Identify which cell holds the provided text, then report its (X, Y) central coordinate. 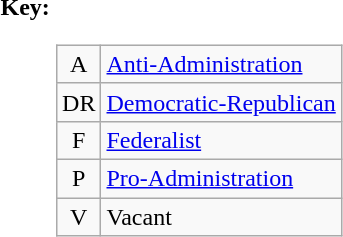
F (79, 140)
Vacant (221, 217)
Democratic-Republican (221, 102)
Anti-Administration (221, 64)
V (79, 217)
Federalist (221, 140)
Pro-Administration (221, 178)
DR (79, 102)
A (79, 64)
P (79, 178)
